Find where the given text appears and provide that cell's center as (x, y) coordinate. 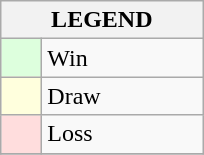
Loss (122, 134)
Draw (122, 96)
LEGEND (102, 20)
Win (122, 58)
